Search for the cell housing the specified text and yield its (X, Y) center coordinate. 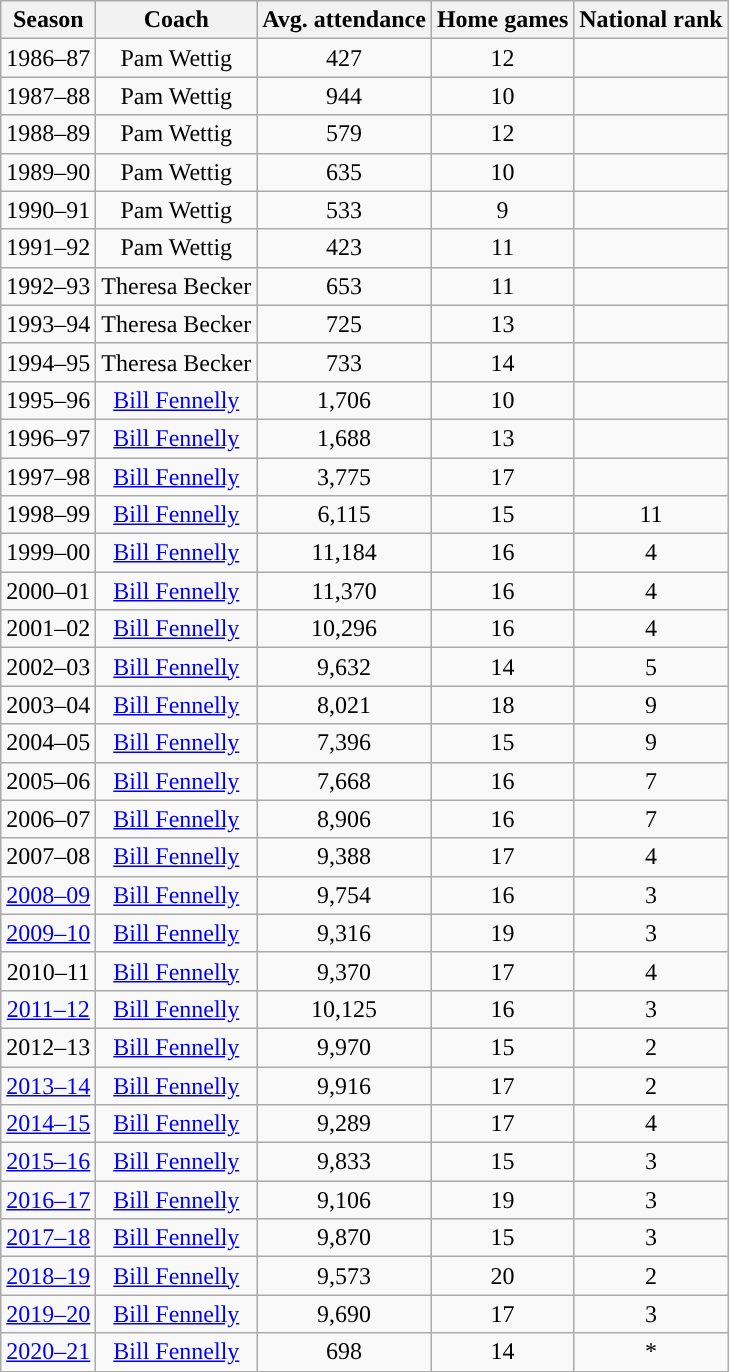
9,370 (344, 971)
423 (344, 248)
2013–14 (48, 1085)
2019–20 (48, 1314)
1986–87 (48, 58)
1988–89 (48, 134)
9,632 (344, 667)
7,668 (344, 781)
1993–94 (48, 324)
698 (344, 1352)
3,775 (344, 477)
1999–00 (48, 553)
9,833 (344, 1162)
2017–18 (48, 1238)
9,388 (344, 857)
2009–10 (48, 933)
2012–13 (48, 1047)
2006–07 (48, 819)
2002–03 (48, 667)
20 (502, 1276)
1997–98 (48, 477)
9,573 (344, 1276)
1998–99 (48, 515)
1995–96 (48, 400)
11,184 (344, 553)
733 (344, 362)
1,688 (344, 438)
Avg. attendance (344, 20)
944 (344, 96)
2007–08 (48, 857)
9,970 (344, 1047)
2018–19 (48, 1276)
1990–91 (48, 210)
1989–90 (48, 172)
2004–05 (48, 743)
9,916 (344, 1085)
6,115 (344, 515)
1,706 (344, 400)
* (651, 1352)
8,906 (344, 819)
2008–09 (48, 895)
427 (344, 58)
10,296 (344, 629)
1992–93 (48, 286)
18 (502, 705)
1991–92 (48, 248)
2005–06 (48, 781)
9,754 (344, 895)
Coach (176, 20)
2010–11 (48, 971)
2003–04 (48, 705)
1987–88 (48, 96)
9,870 (344, 1238)
725 (344, 324)
2020–21 (48, 1352)
National rank (651, 20)
8,021 (344, 705)
11,370 (344, 591)
Season (48, 20)
5 (651, 667)
533 (344, 210)
2014–15 (48, 1124)
2011–12 (48, 1009)
635 (344, 172)
2001–02 (48, 629)
2015–16 (48, 1162)
579 (344, 134)
9,690 (344, 1314)
9,106 (344, 1200)
2016–17 (48, 1200)
10,125 (344, 1009)
7,396 (344, 743)
9,289 (344, 1124)
9,316 (344, 933)
1996–97 (48, 438)
1994–95 (48, 362)
653 (344, 286)
2000–01 (48, 591)
Home games (502, 20)
